Detect which cell encompasses the target text, then output its (x, y) center coordinate. 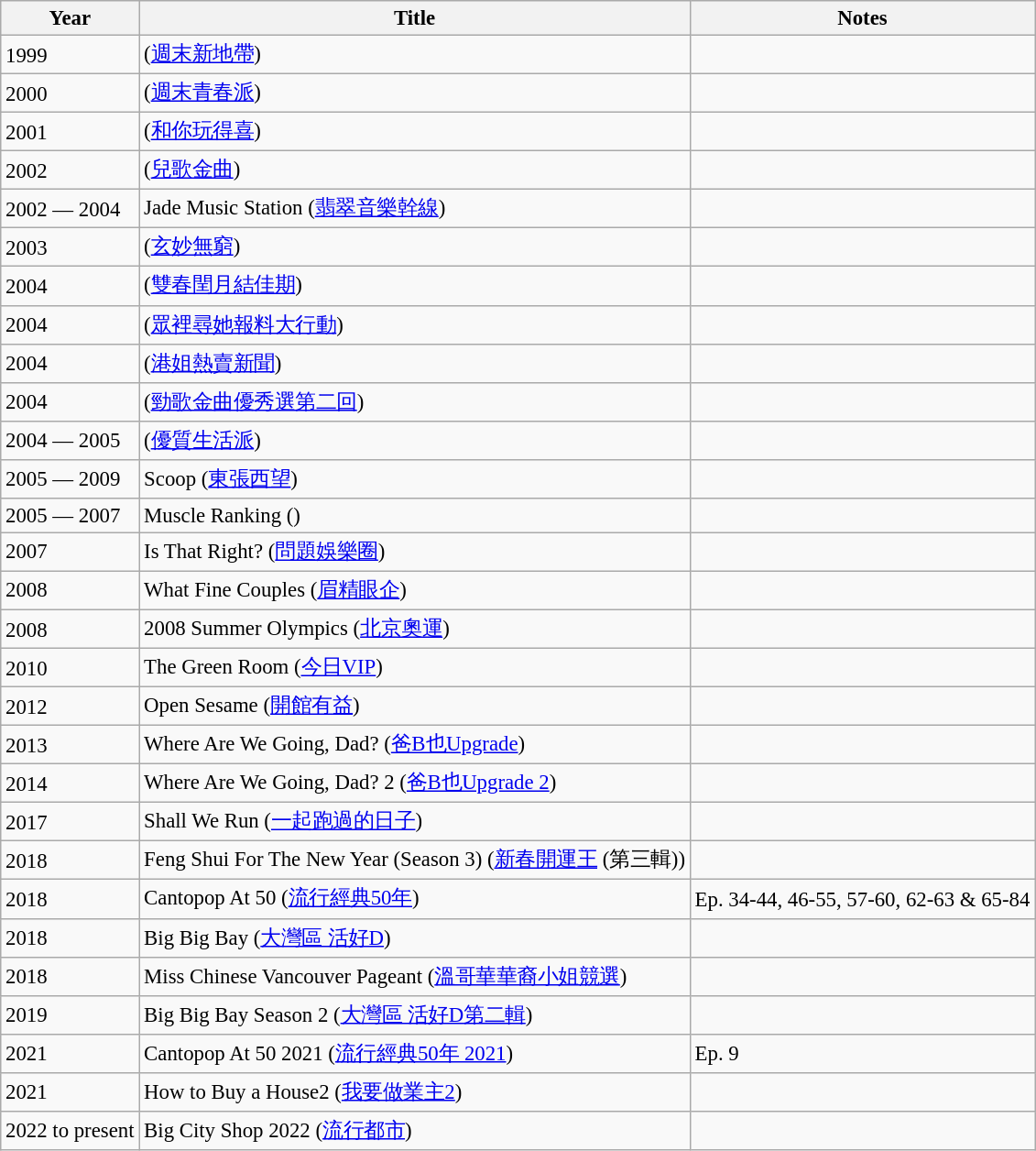
(眾裡尋她報料大行動) (414, 324)
2001 (70, 132)
Title (414, 18)
Big Big Bay (大灣區 活好D) (414, 937)
Year (70, 18)
(優質生活派) (414, 440)
(兒歌金曲) (414, 170)
2005 — 2007 (70, 516)
Notes (862, 18)
2019 (70, 1014)
Feng Shui For The New Year (Season 3) (新春開運王 (第三輯)) (414, 861)
2002 (70, 170)
2004 — 2005 (70, 440)
Where Are We Going, Dad? (爸B也Upgrade) (414, 745)
(玄妙無窮) (414, 247)
Scoop (東張西望) (414, 479)
Miss Chinese Vancouver Pageant (溫哥華華裔小姐競選) (414, 976)
(週末新地帶) (414, 55)
Shall We Run (一起跑過的日子) (414, 822)
(港姐熱賣新聞) (414, 363)
(和你玩得喜) (414, 132)
2014 (70, 784)
2010 (70, 668)
Is That Right? (問題娛樂圈) (414, 552)
Jade Music Station (翡翠音樂幹線) (414, 209)
2022 to present (70, 1131)
2002 — 2004 (70, 209)
2000 (70, 93)
1999 (70, 55)
(週末青春派) (414, 93)
Ep. 9 (862, 1053)
2013 (70, 745)
(勁歌金曲優秀選第二回) (414, 401)
Cantopop At 50 2021 (流行經典50年 2021) (414, 1053)
2007 (70, 552)
2003 (70, 247)
Open Sesame (開館有益) (414, 707)
Big Big Bay Season 2 (大灣區 活好D第二輯) (414, 1014)
What Fine Couples (眉精眼企) (414, 590)
The Green Room (今日VIP) (414, 668)
Big City Shop 2022 (流行都市) (414, 1131)
Muscle Ranking () (414, 516)
Where Are We Going, Dad? 2 (爸B也Upgrade 2) (414, 784)
Cantopop At 50 (流行經典50年) (414, 899)
(雙春閏月結佳期) (414, 286)
2005 — 2009 (70, 479)
2012 (70, 707)
Ep. 34-44, 46-55, 57-60, 62-63 & 65-84 (862, 899)
2008 Summer Olympics (北京奧運) (414, 629)
2017 (70, 822)
How to Buy a House2 (我要做業主2) (414, 1092)
